Search for the cell housing the specified text and yield its [X, Y] center coordinate. 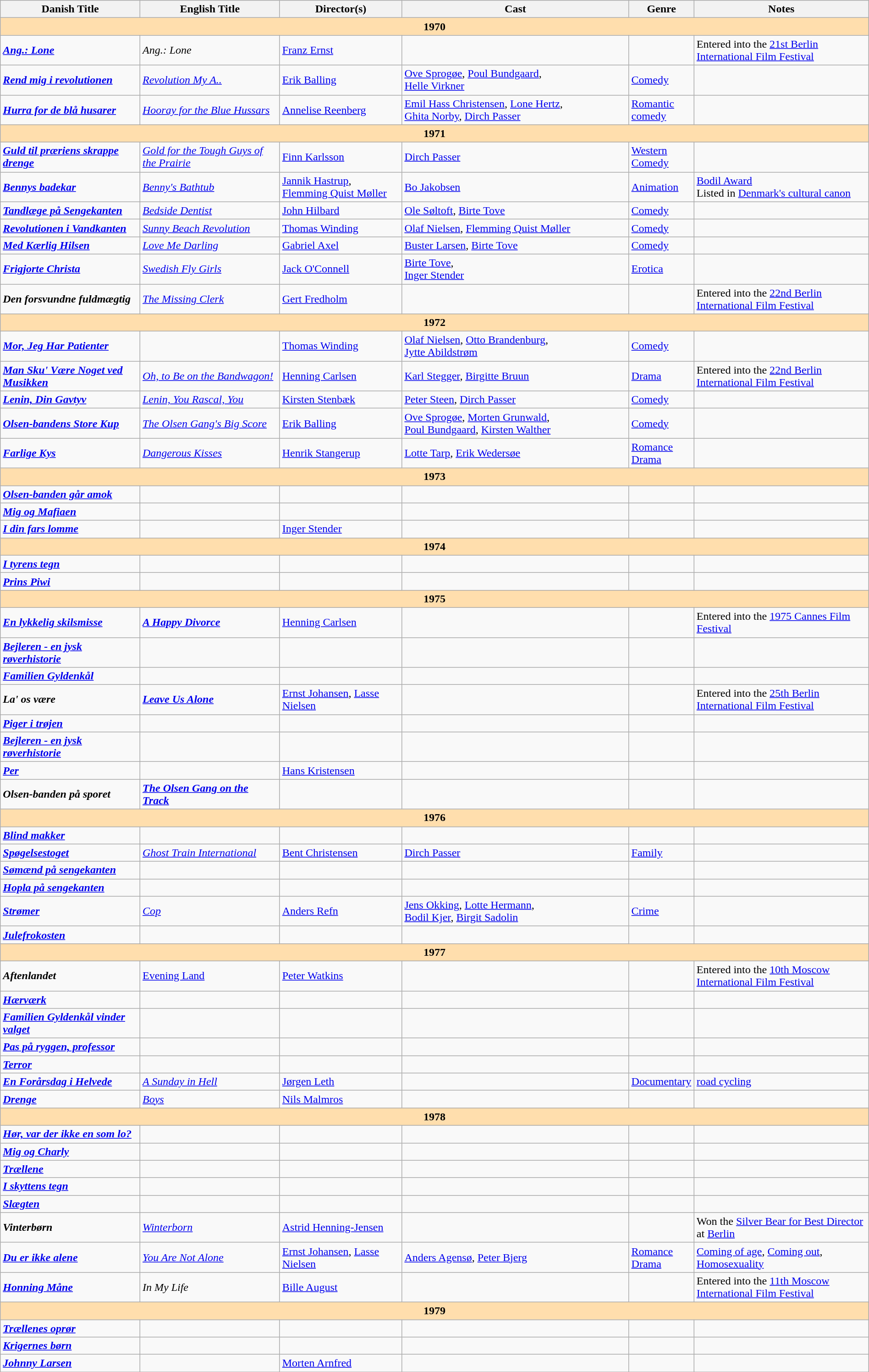
Animation [661, 187]
Rend mig i revolutionen [71, 80]
Hurra for de blå husarer [71, 110]
Gold for the Tough Guys of the Prairie [210, 157]
Inger Stender [341, 529]
Johnny Larsen [71, 1363]
Morten Arnfred [341, 1363]
Love Me Darling [210, 245]
Bedside Dentist [210, 210]
Strømer [71, 911]
Hærværk [71, 1000]
Olaf Nielsen, Otto Brandenburg, Jytte Abildstrøm [515, 347]
Danish Title [71, 9]
Drama [661, 376]
Bennys badekar [71, 187]
1971 [434, 133]
Henrik Stangerup [341, 453]
En Forårsdag i Helvede [71, 1082]
Ghost Train International [210, 853]
1977 [434, 952]
Olsen-banden på sporet [71, 794]
Kirsten Stenbæk [341, 400]
Revolutionen i Vandkanten [71, 228]
1974 [434, 546]
Coming of age, Coming out, Homosexuality [781, 1257]
En lykkelig skilsmisse [71, 623]
Ole Søltoft, Birte Tove [515, 210]
Honning Måne [71, 1287]
Sunny Beach Revolution [210, 228]
Entered into the 11th Moscow International Film Festival [781, 1287]
Olaf Nielsen, Flemming Quist Møller [515, 228]
Farlige Kys [71, 453]
Spøgelsestoget [71, 853]
Blind makker [71, 835]
Birte Tove, Inger Stender [515, 269]
The Missing Clerk [210, 299]
Lenin, Din Gavtyv [71, 400]
Jack O'Connell [341, 269]
1970 [434, 27]
Guld til præriens skrappe drenge [71, 157]
Gert Fredholm [341, 299]
Trællenes oprør [71, 1328]
Western Comedy [661, 157]
Leave Us Alone [210, 700]
Mor, Jeg Har Patienter [71, 347]
Entered into the 10th Moscow International Film Festival [781, 975]
Franz Ernst [341, 50]
Jannik Hastrup, Flemming Quist Møller [341, 187]
Julefrokosten [71, 935]
Bo Jakobsen [515, 187]
Bille August [341, 1287]
1979 [434, 1311]
Entered into the 21st Berlin International Film Festival [781, 50]
Crime [661, 911]
Sømænd på sengekanten [71, 870]
Den forsvundne fuldmægtig [71, 299]
Mig og Charly [71, 1152]
Mig og Mafiaen [71, 512]
Entered into the 1975 Cannes Film Festival [781, 623]
Documentary [661, 1082]
La' os være [71, 700]
Piger i trøjen [71, 723]
Jens Okking, Lotte Hermann, Bodil Kjer, Birgit Sadolin [515, 911]
Per [71, 771]
Jørgen Leth [341, 1082]
Cast [515, 9]
Trællene [71, 1169]
Familien Gyldenkål vinder valget [71, 1023]
Notes [781, 9]
Genre [661, 9]
I tyrens tegn [71, 564]
1972 [434, 323]
Won the Silver Bear for Best Director at Berlin [781, 1228]
You Are Not Alone [210, 1257]
Director(s) [341, 9]
Evening Land [210, 975]
Annelise Reenberg [341, 110]
Tandlæge på Sengekanten [71, 210]
A Happy Divorce [210, 623]
Terror [71, 1064]
Astrid Henning-Jensen [341, 1228]
1976 [434, 818]
1978 [434, 1117]
Emil Hass Christensen, Lone Hertz, Ghita Norby, Dirch Passer [515, 110]
Vinterbørn [71, 1228]
1973 [434, 477]
Peter Steen, Dirch Passer [515, 400]
Drenge [71, 1099]
Lotte Tarp, Erik Wedersøe [515, 453]
Gabriel Axel [341, 245]
Revolution My A.. [210, 80]
Hopla på sengekanten [71, 887]
Nils Malmros [341, 1099]
Winterborn [210, 1228]
Olsen-banden går amok [71, 494]
Boys [210, 1099]
Entered into the 25th Berlin International Film Festival [781, 700]
Buster Larsen, Birte Tove [515, 245]
Erotica [661, 269]
Frigjorte Christa [71, 269]
Olsen-bandens Store Kup [71, 424]
Romantic comedy [661, 110]
Familien Gyldenkål [71, 676]
Ove Sprogøe, Poul Bundgaard, Helle Virkner [515, 80]
Swedish Fly Girls [210, 269]
Hooray for the Blue Hussars [210, 110]
Bodil AwardListed in Denmark's cultural canon [781, 187]
Anders Agensø, Peter Bjerg [515, 1257]
Hør, var der ikke en som lo? [71, 1134]
Benny's Bathtub [210, 187]
Aftenlandet [71, 975]
Dangerous Kisses [210, 453]
John Hilbard [341, 210]
Anders Refn [341, 911]
I skyttens tegn [71, 1186]
Slægten [71, 1204]
1975 [434, 599]
Cop [210, 911]
Hans Kristensen [341, 771]
Peter Watkins [341, 975]
I din fars lomme [71, 529]
Finn Karlsson [341, 157]
Ove Sprogøe, Morten Grunwald,Poul Bundgaard, Kirsten Walther [515, 424]
Oh, to Be on the Bandwagon! [210, 376]
The Olsen Gang's Big Score [210, 424]
Family [661, 853]
Lenin, You Rascal, You [210, 400]
Du er ikke alene [71, 1257]
Karl Stegger, Birgitte Bruun [515, 376]
Bent Christensen [341, 853]
Krigernes børn [71, 1346]
In My Life [210, 1287]
Prins Piwi [71, 581]
Pas på ryggen, professor [71, 1047]
English Title [210, 9]
road cycling [781, 1082]
Man Sku' Være Noget ved Musikken [71, 376]
A Sunday in Hell [210, 1082]
Med Kærlig Hilsen [71, 245]
The Olsen Gang on the Track [210, 794]
